Determine the (X, Y) coordinate at the center of the cell enclosing the given text.  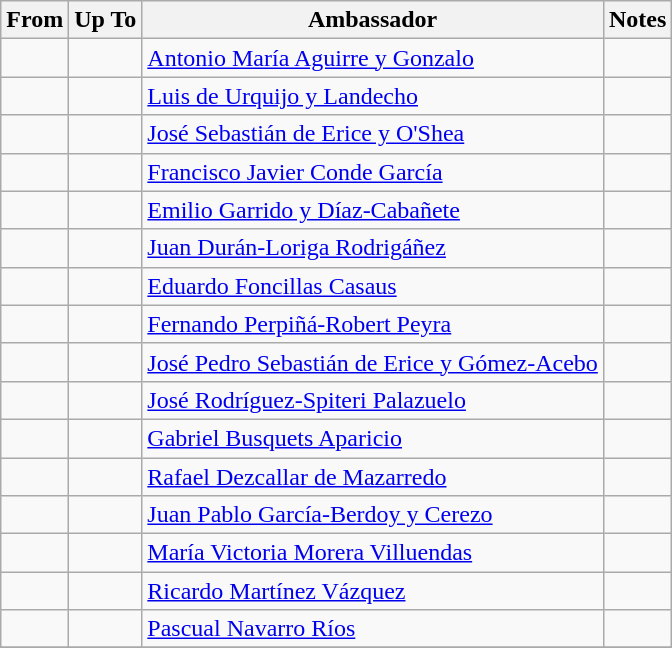
Up To (106, 20)
Francisco Javier Conde García (373, 172)
José Sebastián de Erice y O'Shea (373, 134)
From (35, 20)
Juan Pablo García-Berdoy y Cerezo (373, 515)
José Pedro Sebastián de Erice y Gómez-Acebo (373, 362)
Pascual Navarro Ríos (373, 629)
Fernando Perpiñá-Robert Peyra (373, 324)
Ambassador (373, 20)
Juan Durán-Loriga Rodrigáñez (373, 248)
Ricardo Martínez Vázquez (373, 591)
María Victoria Morera Villuendas (373, 553)
José Rodríguez-Spiteri Palazuelo (373, 400)
Antonio María Aguirre y Gonzalo (373, 58)
Gabriel Busquets Aparicio (373, 438)
Rafael Dezcallar de Mazarredo (373, 477)
Notes (637, 20)
Emilio Garrido y Díaz-Cabañete (373, 210)
Eduardo Foncillas Casaus (373, 286)
Luis de Urquijo y Landecho (373, 96)
